Extract the (x, y) coordinate from the center of the cell holding the provided text.  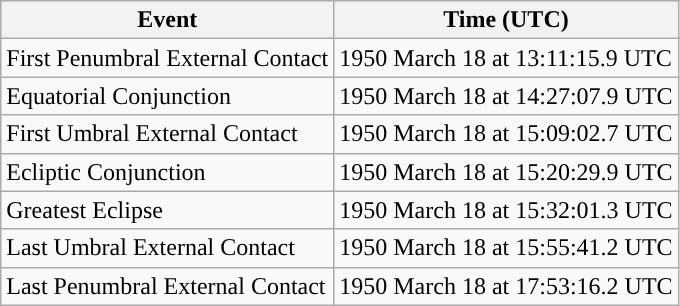
Time (UTC) (506, 20)
Equatorial Conjunction (168, 96)
Event (168, 20)
Last Umbral External Contact (168, 248)
Greatest Eclipse (168, 210)
Last Penumbral External Contact (168, 286)
1950 March 18 at 15:20:29.9 UTC (506, 172)
1950 March 18 at 15:09:02.7 UTC (506, 134)
First Umbral External Contact (168, 134)
Ecliptic Conjunction (168, 172)
1950 March 18 at 14:27:07.9 UTC (506, 96)
1950 March 18 at 15:55:41.2 UTC (506, 248)
1950 March 18 at 13:11:15.9 UTC (506, 58)
First Penumbral External Contact (168, 58)
1950 March 18 at 17:53:16.2 UTC (506, 286)
1950 March 18 at 15:32:01.3 UTC (506, 210)
